Detect which cell encompasses the target text, then output its (x, y) center coordinate. 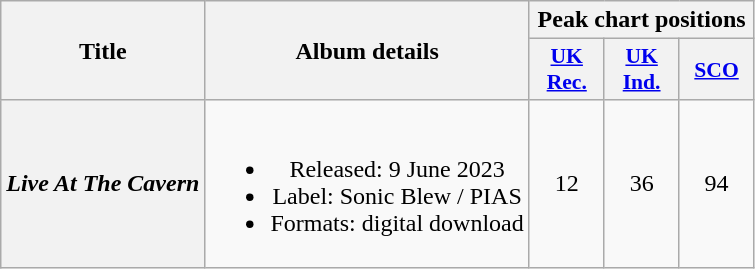
UKInd. (642, 70)
Released: 9 June 2023Label: Sonic Blew / PIASFormats: digital download (367, 184)
Album details (367, 50)
Peak chart positions (642, 20)
UKRec. (566, 70)
36 (642, 184)
SCO (716, 70)
94 (716, 184)
12 (566, 184)
Title (103, 50)
Live At The Cavern (103, 184)
